Return (X, Y) of the center of cell containing provided text 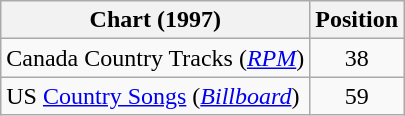
Canada Country Tracks (RPM) (156, 58)
Chart (1997) (156, 20)
59 (357, 96)
Position (357, 20)
US Country Songs (Billboard) (156, 96)
38 (357, 58)
